Find where the given text appears and provide that cell's center as [x, y] coordinate. 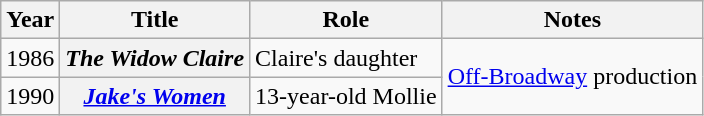
Title [155, 20]
Jake's Women [155, 96]
Year [30, 20]
1986 [30, 58]
13-year-old Mollie [346, 96]
The Widow Claire [155, 58]
1990 [30, 96]
Claire's daughter [346, 58]
Off-Broadway production [572, 77]
Role [346, 20]
Notes [572, 20]
